Extract the [x, y] coordinate from the center of the cell holding the provided text.  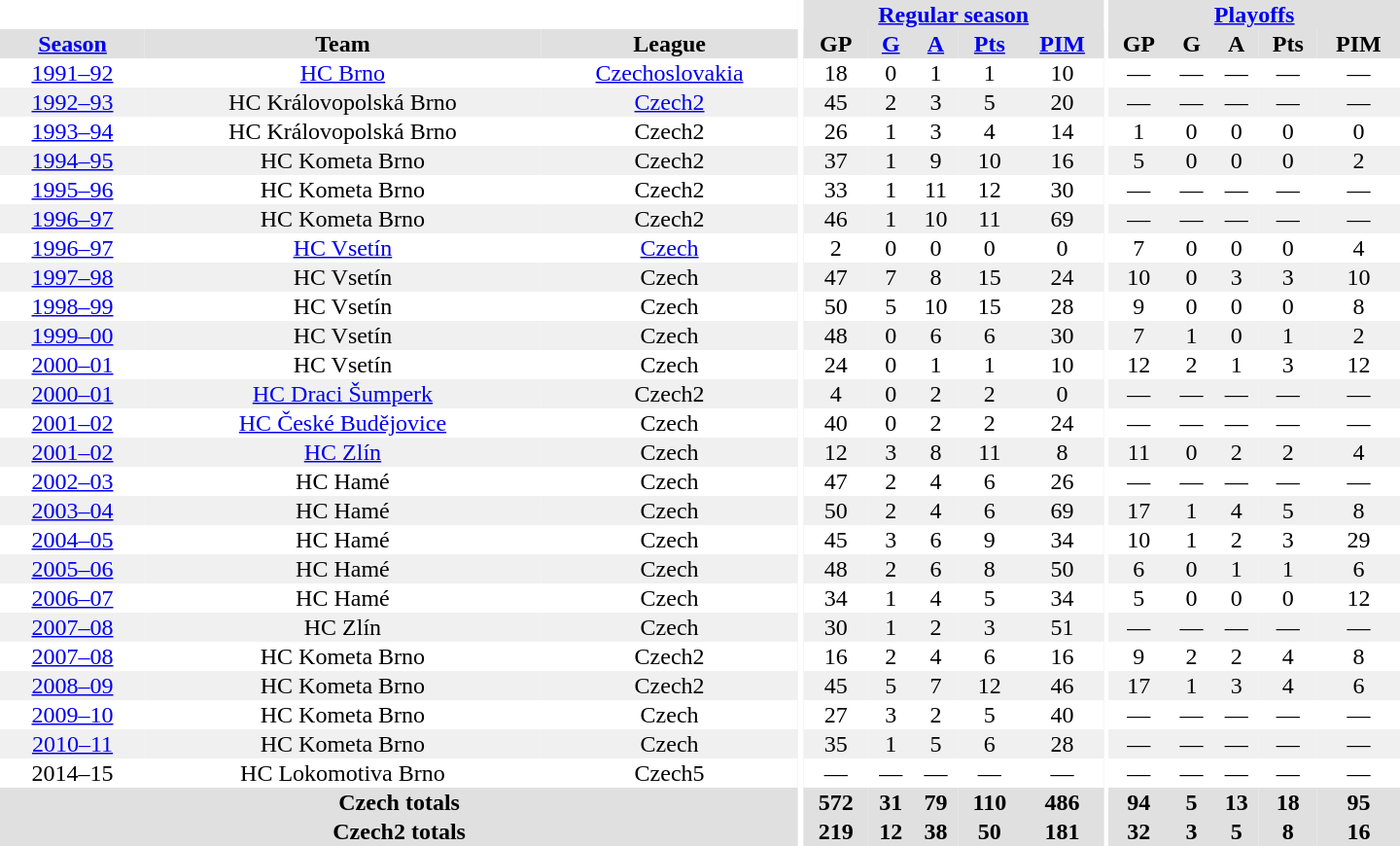
94 [1138, 802]
14 [1062, 131]
Season [72, 44]
219 [836, 831]
32 [1138, 831]
1994–95 [72, 160]
486 [1062, 802]
1999–00 [72, 335]
Czech2 totals [399, 831]
2003–04 [72, 511]
35 [836, 744]
110 [990, 802]
51 [1062, 627]
2002–03 [72, 481]
2010–11 [72, 744]
Playoffs [1254, 15]
1997–98 [72, 277]
1993–94 [72, 131]
League [669, 44]
2014–15 [72, 773]
2008–09 [72, 686]
Regular season [953, 15]
1992–93 [72, 102]
38 [935, 831]
13 [1237, 802]
HC Draci Šumperk [342, 394]
2004–05 [72, 540]
2006–07 [72, 598]
181 [1062, 831]
79 [935, 802]
27 [836, 715]
31 [891, 802]
572 [836, 802]
HC Brno [342, 73]
1998–99 [72, 306]
2005–06 [72, 569]
Czech5 [669, 773]
1991–92 [72, 73]
Czech totals [399, 802]
37 [836, 160]
95 [1359, 802]
Team [342, 44]
HC Lokomotiva Brno [342, 773]
33 [836, 190]
HC České Budějovice [342, 423]
29 [1359, 540]
1995–96 [72, 190]
Czechoslovakia [669, 73]
20 [1062, 102]
2009–10 [72, 715]
